Capture the cell that displays the provided text and extract its [x, y] central coordinate. 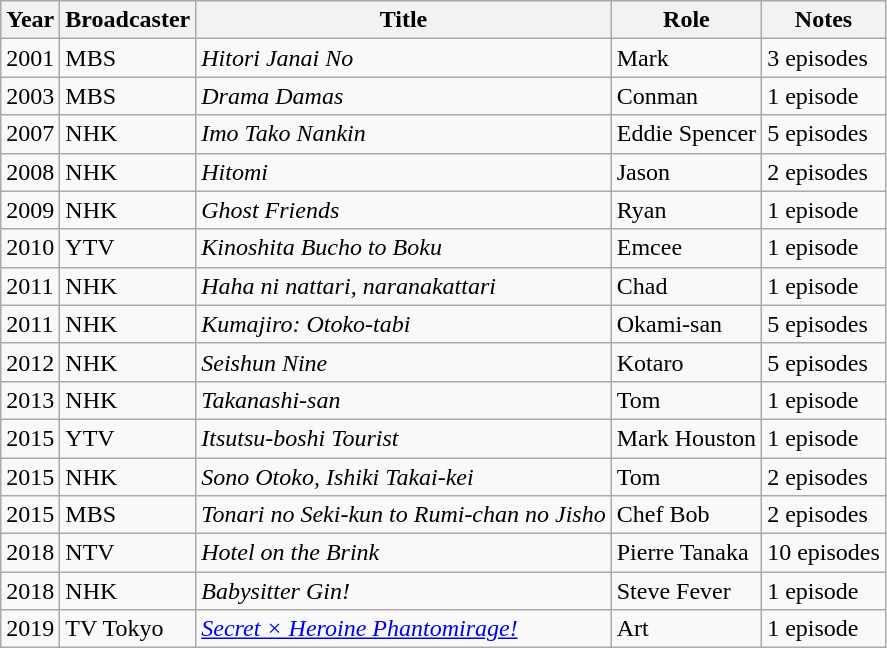
Kumajiro: Otoko-tabi [404, 324]
Hitomi [404, 172]
Chef Bob [686, 515]
2010 [30, 248]
10 episodes [824, 553]
Kinoshita Bucho to Boku [404, 248]
Itsutsu-boshi Tourist [404, 438]
Steve Fever [686, 591]
Seishun Nine [404, 362]
2003 [30, 96]
Imo Tako Nankin [404, 134]
Ghost Friends [404, 210]
Hitori Janai No [404, 58]
2019 [30, 629]
Emcee [686, 248]
Jason [686, 172]
Mark [686, 58]
Secret × Heroine Phantomirage! [404, 629]
Year [30, 20]
2007 [30, 134]
3 episodes [824, 58]
Kotaro [686, 362]
Babysitter Gin! [404, 591]
2009 [30, 210]
Sono Otoko, Ishiki Takai-kei [404, 477]
Okami-san [686, 324]
Art [686, 629]
2001 [30, 58]
Ryan [686, 210]
Notes [824, 20]
2013 [30, 400]
Hotel on the Brink [404, 553]
Conman [686, 96]
Tonari no Seki-kun to Rumi-chan no Jisho [404, 515]
Title [404, 20]
Mark Houston [686, 438]
2008 [30, 172]
Takanashi-san [404, 400]
Role [686, 20]
Chad [686, 286]
NTV [128, 553]
Haha ni nattari, naranakattari [404, 286]
Pierre Tanaka [686, 553]
TV Tokyo [128, 629]
2012 [30, 362]
Eddie Spencer [686, 134]
Drama Damas [404, 96]
Broadcaster [128, 20]
